From the cell containing the given text, extract its center point as [x, y] coordinate. 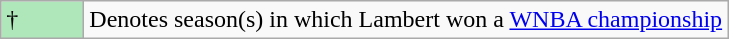
† [42, 20]
Denotes season(s) in which Lambert won a WNBA championship [406, 20]
